Return [X, Y] of the center of cell containing provided text 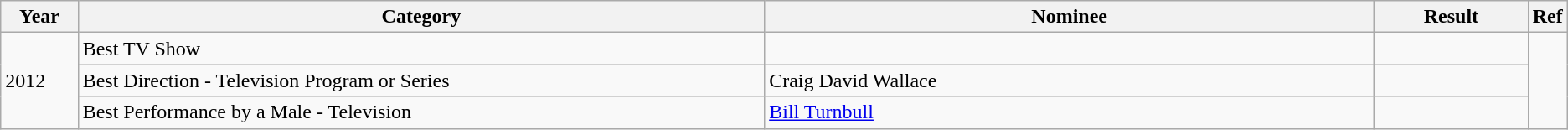
2012 [39, 81]
Best TV Show [421, 49]
Ref [1548, 17]
Category [421, 17]
Best Direction - Television Program or Series [421, 81]
Bill Turnbull [1070, 112]
Nominee [1070, 17]
Result [1452, 17]
Year [39, 17]
Best Performance by a Male - Television [421, 112]
Craig David Wallace [1070, 81]
